Identify which cell holds the provided text, then report its (x, y) central coordinate. 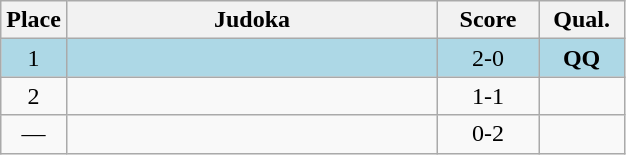
2-0 (488, 58)
2 (34, 96)
— (34, 134)
1-1 (488, 96)
QQ (582, 58)
Place (34, 20)
1 (34, 58)
Judoka (252, 20)
Score (488, 20)
0-2 (488, 134)
Qual. (582, 20)
